Find where the given text appears and provide that cell's center as [X, Y] coordinate. 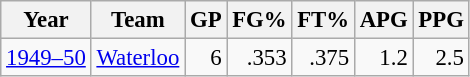
APG [384, 20]
Team [138, 20]
6 [206, 58]
.353 [260, 58]
PPG [441, 20]
FG% [260, 20]
GP [206, 20]
1.2 [384, 58]
FT% [324, 20]
Year [46, 20]
.375 [324, 58]
2.5 [441, 58]
1949–50 [46, 58]
Waterloo [138, 58]
